Scan for the cell matching the given text and deliver its (X, Y) coordinate at center. 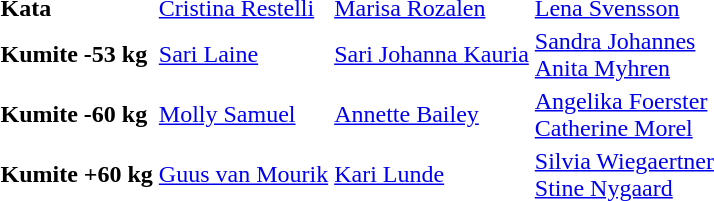
Molly Samuel (243, 114)
Sari Laine (243, 54)
Annette Bailey (432, 114)
Sari Johanna Kauria (432, 54)
